Search for the cell housing the specified text and yield its (x, y) center coordinate. 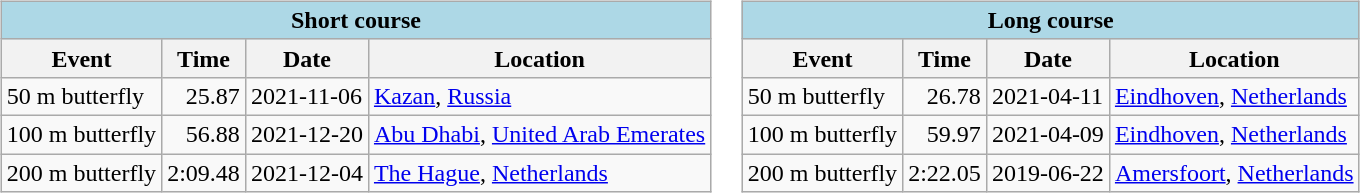
2021-12-04 (306, 173)
59.97 (945, 134)
2021-04-09 (1048, 134)
2019-06-22 (1048, 173)
Short course (356, 20)
25.87 (204, 96)
2021-11-06 (306, 96)
26.78 (945, 96)
Kazan, Russia (539, 96)
Amersfoort, Netherlands (1234, 173)
2021-12-20 (306, 134)
Abu Dhabi, United Arab Emerates (539, 134)
2:09.48 (204, 173)
56.88 (204, 134)
2021-04-11 (1048, 96)
The Hague, Netherlands (539, 173)
Long course (1050, 20)
2:22.05 (945, 173)
